Return the (x, y) coordinate for the center point of the cell that contains the specified text.  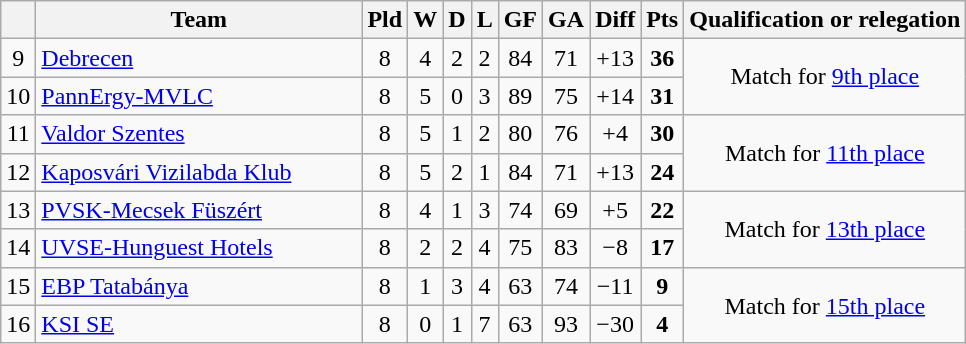
Debrecen (199, 58)
EBP Tatabánya (199, 286)
Kaposvári Vizilabda Klub (199, 172)
−30 (616, 324)
L (484, 20)
PVSK-Mecsek Füszért (199, 210)
Team (199, 20)
PannErgy-MVLC (199, 96)
16 (18, 324)
10 (18, 96)
Match for 11th place (825, 153)
15 (18, 286)
W (426, 20)
22 (662, 210)
Pts (662, 20)
76 (566, 134)
13 (18, 210)
GF (520, 20)
30 (662, 134)
14 (18, 248)
36 (662, 58)
−8 (616, 248)
80 (520, 134)
UVSE-Hunguest Hotels (199, 248)
Diff (616, 20)
93 (566, 324)
GA (566, 20)
Match for 9th place (825, 77)
Match for 15th place (825, 305)
KSI SE (199, 324)
24 (662, 172)
+4 (616, 134)
+5 (616, 210)
17 (662, 248)
+14 (616, 96)
7 (484, 324)
Pld (385, 20)
12 (18, 172)
Qualification or relegation (825, 20)
89 (520, 96)
Valdor Szentes (199, 134)
69 (566, 210)
83 (566, 248)
D (457, 20)
11 (18, 134)
31 (662, 96)
Match for 13th place (825, 229)
−11 (616, 286)
